From the cell containing the given text, extract its center point as [x, y] coordinate. 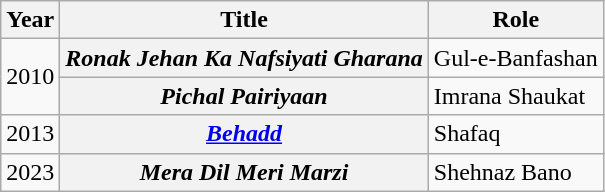
Shehnaz Bano [516, 172]
Pichal Pairiyaan [244, 96]
Behadd [244, 134]
Role [516, 20]
2013 [30, 134]
Shafaq [516, 134]
Ronak Jehan Ka Nafsiyati Gharana [244, 58]
Title [244, 20]
2023 [30, 172]
Mera Dil Meri Marzi [244, 172]
2010 [30, 77]
Imrana Shaukat [516, 96]
Year [30, 20]
Gul-e-Banfashan [516, 58]
